Extract the [X, Y] coordinate from the center of the cell holding the provided text.  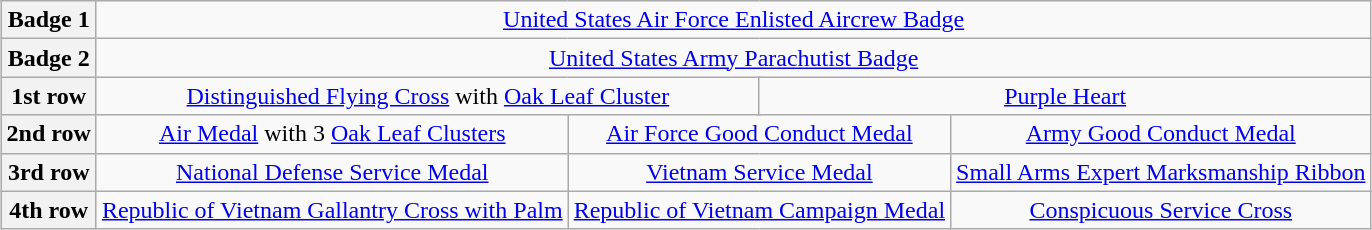
Badge 1 [48, 20]
1st row [48, 96]
Vietnam Service Medal [759, 172]
National Defense Service Medal [332, 172]
Air Medal with 3 Oak Leaf Clusters [332, 134]
Republic of Vietnam Campaign Medal [759, 210]
4th row [48, 210]
Badge 2 [48, 58]
Distinguished Flying Cross with Oak Leaf Cluster [428, 96]
Air Force Good Conduct Medal [759, 134]
Purple Heart [1065, 96]
2nd row [48, 134]
Conspicuous Service Cross [1161, 210]
United States Air Force Enlisted Aircrew Badge [734, 20]
United States Army Parachutist Badge [734, 58]
Republic of Vietnam Gallantry Cross with Palm [332, 210]
Army Good Conduct Medal [1161, 134]
Small Arms Expert Marksmanship Ribbon [1161, 172]
3rd row [48, 172]
